Find where the given text appears and provide that cell's center as [X, Y] coordinate. 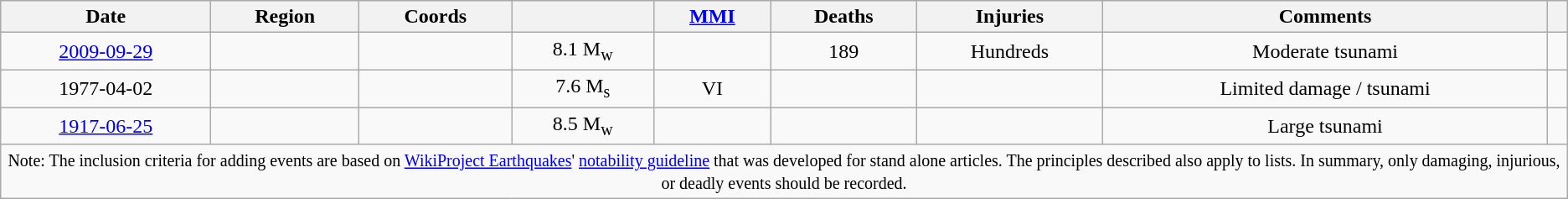
Deaths [843, 17]
8.1 Mw [583, 51]
189 [843, 51]
7.6 Ms [583, 88]
VI [712, 88]
Date [106, 17]
1977-04-02 [106, 88]
Large tsunami [1325, 126]
Moderate tsunami [1325, 51]
Region [285, 17]
Coords [436, 17]
Comments [1325, 17]
2009-09-29 [106, 51]
8.5 Mw [583, 126]
Injuries [1009, 17]
Hundreds [1009, 51]
MMI [712, 17]
1917-06-25 [106, 126]
Limited damage / tsunami [1325, 88]
